From the cell containing the given text, extract its center point as [x, y] coordinate. 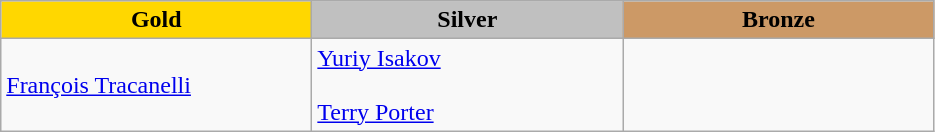
François Tracanelli [156, 85]
Silver [468, 20]
Yuriy IsakovTerry Porter [468, 85]
Gold [156, 20]
Bronze [778, 20]
